Determine the [X, Y] coordinate at the center of the cell enclosing the given text.  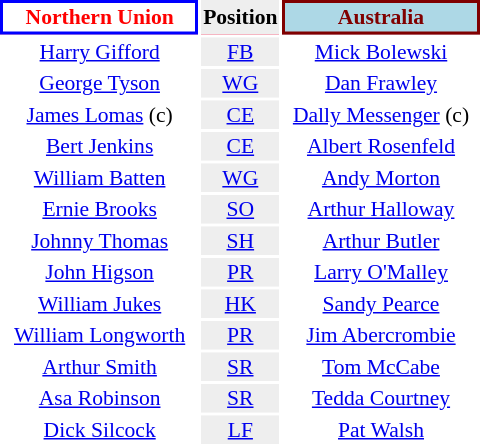
Mick Bolewski [381, 52]
Northern Union [100, 17]
George Tyson [100, 83]
Australia [381, 17]
Arthur Butler [381, 240]
FB [240, 52]
Albert Rosenfeld [381, 146]
William Batten [100, 178]
John Higson [100, 272]
William Jukes [100, 304]
Sandy Pearce [381, 304]
Andy Morton [381, 178]
Bert Jenkins [100, 146]
Dick Silcock [100, 430]
Arthur Smith [100, 366]
Tedda Courtney [381, 398]
HK [240, 304]
Ernie Brooks [100, 209]
William Longworth [100, 335]
Position [240, 17]
James Lomas (c) [100, 114]
Dally Messenger (c) [381, 114]
Pat Walsh [381, 430]
LF [240, 430]
Johnny Thomas [100, 240]
Arthur Halloway [381, 209]
Asa Robinson [100, 398]
Larry O'Malley [381, 272]
SO [240, 209]
Jim Abercrombie [381, 335]
Tom McCabe [381, 366]
SH [240, 240]
Dan Frawley [381, 83]
Harry Gifford [100, 52]
